Provide the [x, y] coordinate of the cell's center where the given text is located.  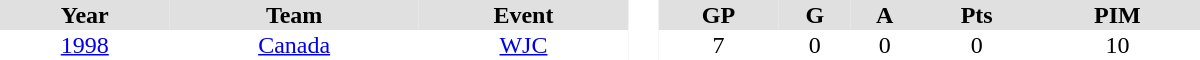
Team [294, 15]
PIM [1118, 15]
7 [718, 45]
WJC [524, 45]
Event [524, 15]
Canada [294, 45]
10 [1118, 45]
Pts [976, 15]
1998 [85, 45]
GP [718, 15]
G [815, 15]
Year [85, 15]
A [885, 15]
